Search for the cell housing the specified text and yield its [X, Y] center coordinate. 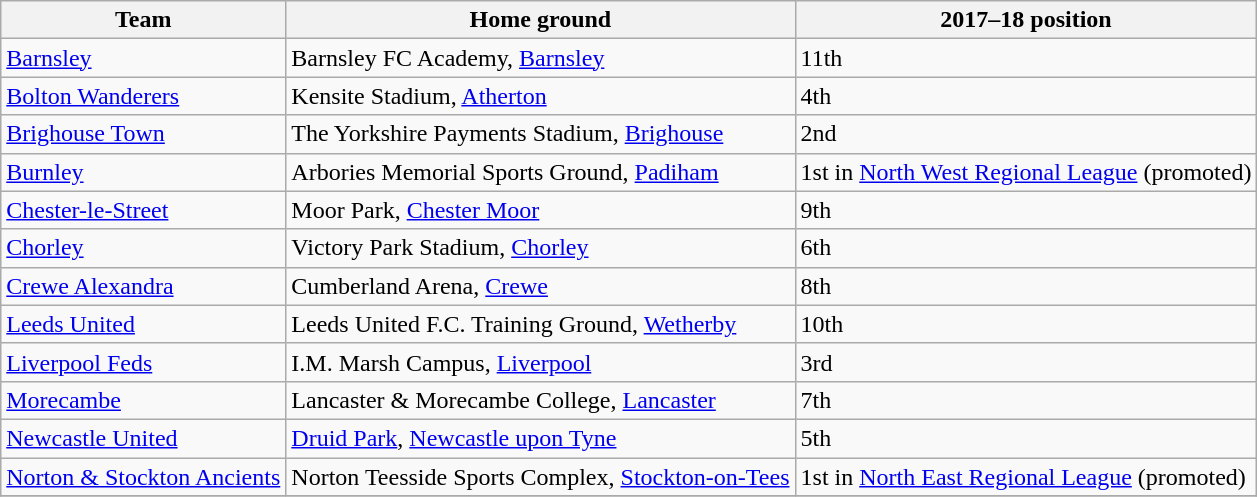
Lancaster & Morecambe College, Lancaster [540, 400]
7th [1026, 400]
Chorley [144, 248]
9th [1026, 210]
3rd [1026, 362]
Team [144, 20]
Victory Park Stadium, Chorley [540, 248]
Brighouse Town [144, 134]
Burnley [144, 172]
Cumberland Arena, Crewe [540, 286]
Morecambe [144, 400]
8th [1026, 286]
Newcastle United [144, 438]
4th [1026, 96]
1st in North East Regional League (promoted) [1026, 477]
Leeds United F.C. Training Ground, Wetherby [540, 324]
11th [1026, 58]
Kensite Stadium, Atherton [540, 96]
Home ground [540, 20]
2017–18 position [1026, 20]
Crewe Alexandra [144, 286]
Norton Teesside Sports Complex, Stockton-on-Tees [540, 477]
Barnsley [144, 58]
Moor Park, Chester Moor [540, 210]
Druid Park, Newcastle upon Tyne [540, 438]
I.M. Marsh Campus, Liverpool [540, 362]
Chester-le-Street [144, 210]
10th [1026, 324]
6th [1026, 248]
Liverpool Feds [144, 362]
1st in North West Regional League (promoted) [1026, 172]
Bolton Wanderers [144, 96]
Arbories Memorial Sports Ground, Padiham [540, 172]
Leeds United [144, 324]
2nd [1026, 134]
5th [1026, 438]
The Yorkshire Payments Stadium, Brighouse [540, 134]
Norton & Stockton Ancients [144, 477]
Barnsley FC Academy, Barnsley [540, 58]
